Detect which cell encompasses the target text, then output its (x, y) center coordinate. 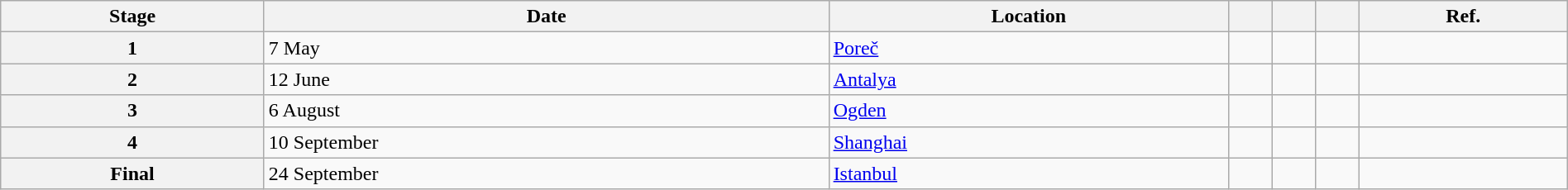
Stage (132, 17)
Date (546, 17)
Location (1029, 17)
Shanghai (1029, 142)
1 (132, 48)
Poreč (1029, 48)
Ref. (1463, 17)
7 May (546, 48)
4 (132, 142)
Istanbul (1029, 173)
Antalya (1029, 79)
2 (132, 79)
10 September (546, 142)
6 August (546, 111)
12 June (546, 79)
Ogden (1029, 111)
24 September (546, 173)
3 (132, 111)
Final (132, 173)
